Return the (X, Y) coordinate for the center point of the cell that contains the specified text.  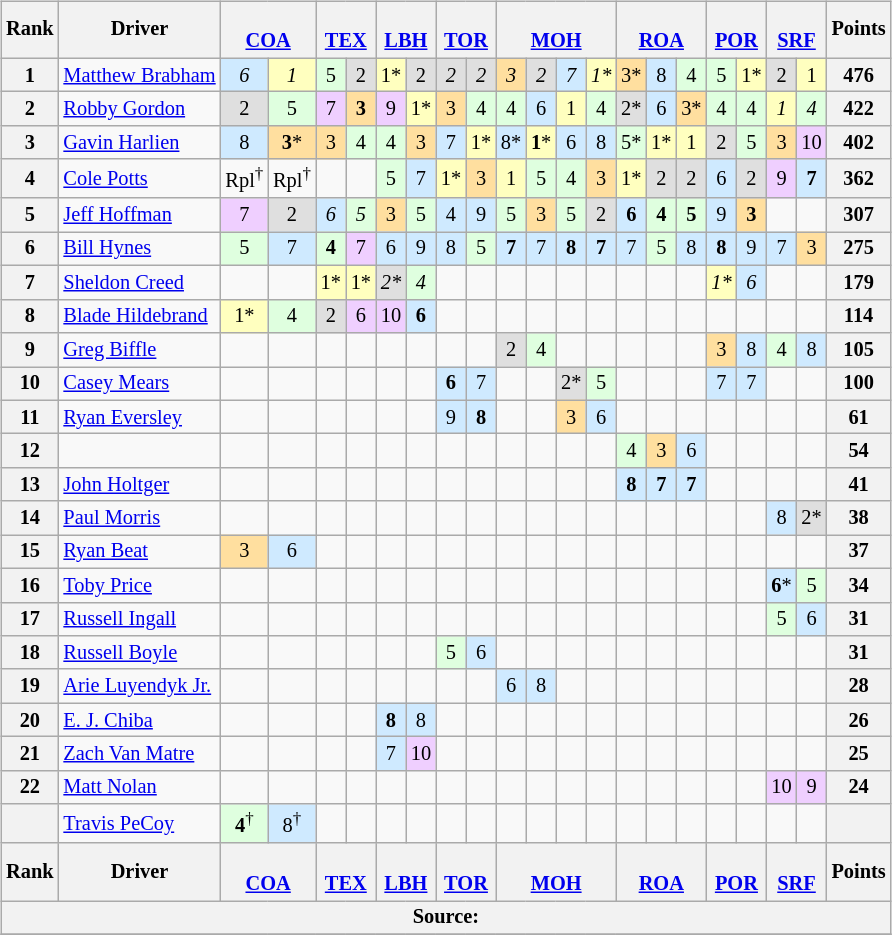
38 (859, 518)
22 (30, 787)
E. J. Chiba (140, 720)
Casey Mears (140, 383)
476 (859, 75)
21 (30, 754)
19 (30, 686)
16 (30, 585)
25 (859, 754)
41 (859, 484)
8† (292, 824)
Matthew Brabham (140, 75)
5* (631, 143)
Ryan Eversley (140, 417)
54 (859, 451)
114 (859, 316)
28 (859, 686)
14 (30, 518)
15 (30, 552)
Arie Luyendyk Jr. (140, 686)
8* (511, 143)
17 (30, 619)
Robby Gordon (140, 109)
Paul Morris (140, 518)
11 (30, 417)
20 (30, 720)
402 (859, 143)
Gavin Harlien (140, 143)
4† (245, 824)
37 (859, 552)
Blade Hildebrand (140, 316)
Travis PeCoy (140, 824)
26 (859, 720)
6* (781, 585)
Sheldon Creed (140, 283)
Cole Potts (140, 178)
13 (30, 484)
Bill Hynes (140, 249)
Zach Van Matre (140, 754)
Source: (446, 918)
Jeff Hoffman (140, 215)
18 (30, 653)
Russell Boyle (140, 653)
Toby Price (140, 585)
422 (859, 109)
307 (859, 215)
100 (859, 383)
362 (859, 178)
Russell Ingall (140, 619)
John Holtger (140, 484)
61 (859, 417)
Ryan Beat (140, 552)
179 (859, 283)
Greg Biffle (140, 350)
275 (859, 249)
105 (859, 350)
24 (859, 787)
34 (859, 585)
12 (30, 451)
Matt Nolan (140, 787)
